Locate the cell with the specified text and output its [x, y] center coordinate. 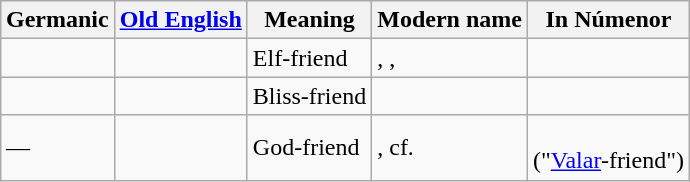
, cf. [450, 148]
Germanic [57, 20]
Old English [180, 20]
Meaning [309, 20]
Bliss-friend [309, 96]
, , [450, 58]
("Valar-friend") [608, 148]
Modern name [450, 20]
In Númenor [608, 20]
God-friend [309, 148]
Elf-friend [309, 58]
— [57, 148]
